Pinpoint the cell where the given text exists, returning its [x, y] midpoint coordinate. 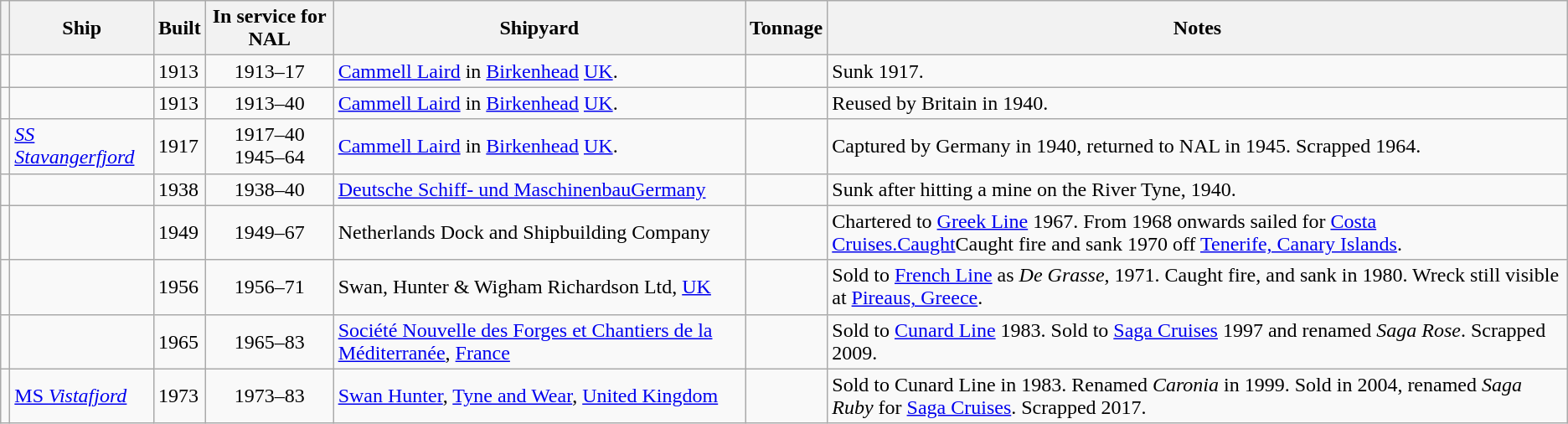
Tonnage [787, 28]
Chartered to Greek Line 1967. From 1968 onwards sailed for Costa Cruises.CaughtCaught fire and sank 1970 off Tenerife, Canary Islands. [1198, 233]
Swan, Hunter & Wigham Richardson Ltd, UK [539, 287]
SS Stavangerfjord [82, 146]
Deutsche Schiff- und MaschinenbauGermany [539, 189]
Notes [1198, 28]
In service for NAL [270, 28]
MS Vistafjord [82, 396]
1949 [180, 233]
Société Nouvelle des Forges et Chantiers de la Méditerranée, France [539, 342]
Sold to Cunard Line 1983. Sold to Saga Cruises 1997 and renamed Saga Rose. Scrapped 2009. [1198, 342]
Reused by Britain in 1940. [1198, 103]
1973 [180, 396]
1913–17 [270, 71]
1965 [180, 342]
Built [180, 28]
Swan Hunter, Tyne and Wear, United Kingdom [539, 396]
1917 [180, 146]
Netherlands Dock and Shipbuilding Company [539, 233]
1949–67 [270, 233]
Sunk after hitting a mine on the River Tyne, 1940. [1198, 189]
1917–401945–64 [270, 146]
1938–40 [270, 189]
1913–40 [270, 103]
Shipyard [539, 28]
1973–83 [270, 396]
1956–71 [270, 287]
Sold to Cunard Line in 1983. Renamed Caronia in 1999. Sold in 2004, renamed Saga Ruby for Saga Cruises. Scrapped 2017. [1198, 396]
1938 [180, 189]
Sold to French Line as De Grasse, 1971. Caught fire, and sank in 1980. Wreck still visible at Pireaus, Greece. [1198, 287]
Captured by Germany in 1940, returned to NAL in 1945. Scrapped 1964. [1198, 146]
Sunk 1917. [1198, 71]
1956 [180, 287]
Ship [82, 28]
1965–83 [270, 342]
